Determine the (X, Y) coordinate at the center of the cell enclosing the given text.  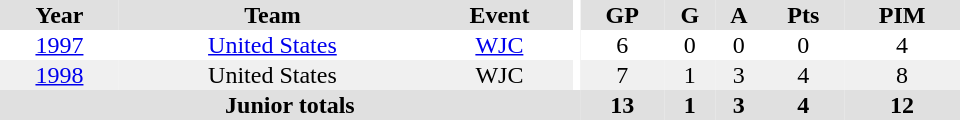
Team (272, 15)
Pts (804, 15)
A (738, 15)
Year (60, 15)
6 (622, 45)
PIM (902, 15)
G (690, 15)
1997 (60, 45)
13 (622, 105)
7 (622, 75)
8 (902, 75)
GP (622, 15)
1998 (60, 75)
12 (902, 105)
Event (500, 15)
Junior totals (290, 105)
